Find where the given text appears and provide that cell's center as [X, Y] coordinate. 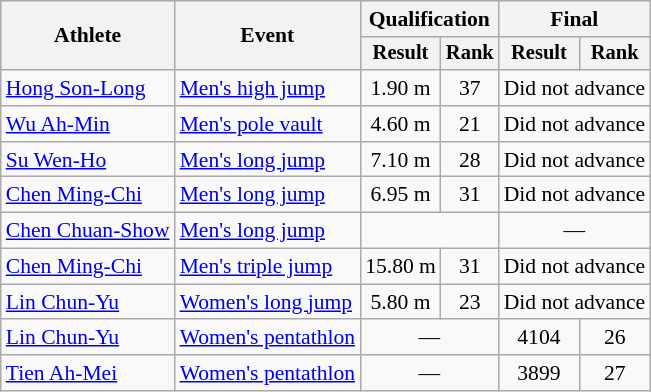
Su Wen-Ho [88, 160]
Qualification [429, 19]
4.60 m [400, 124]
4104 [540, 338]
27 [614, 373]
Men's pole vault [268, 124]
28 [470, 160]
23 [470, 302]
26 [614, 338]
Women's long jump [268, 302]
Tien Ah-Mei [88, 373]
Athlete [88, 36]
6.95 m [400, 195]
Men's triple jump [268, 267]
Wu Ah-Min [88, 124]
5.80 m [400, 302]
1.90 m [400, 88]
Final [575, 19]
37 [470, 88]
Event [268, 36]
3899 [540, 373]
Men's high jump [268, 88]
Hong Son-Long [88, 88]
21 [470, 124]
7.10 m [400, 160]
Chen Chuan-Show [88, 231]
15.80 m [400, 267]
